For the text-containing cell, return its midpoint in [X, Y] coordinate format. 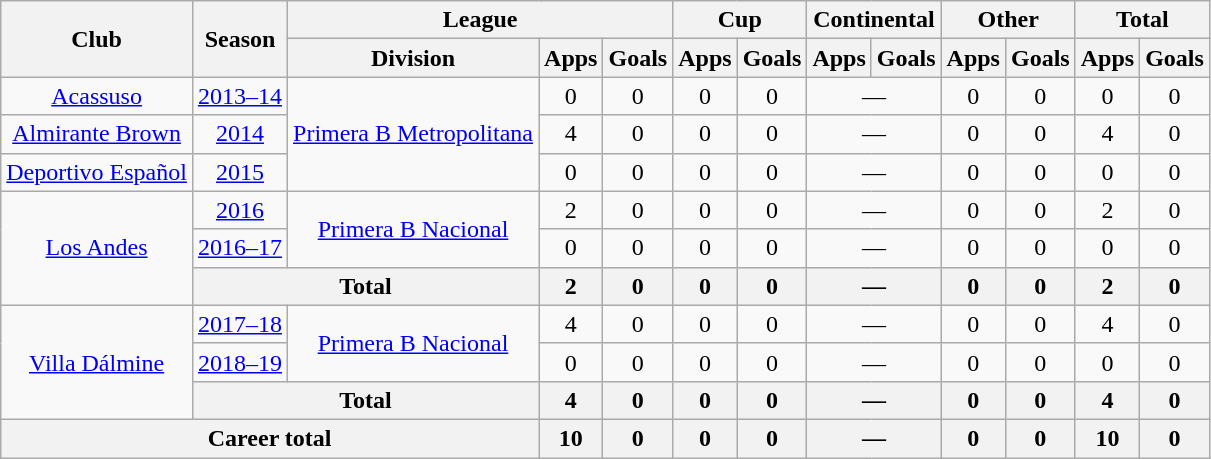
Villa Dálmine [97, 362]
2013–14 [240, 96]
Other [1008, 20]
Career total [270, 438]
Continental [874, 20]
Deportivo Español [97, 172]
Primera B Metropolitana [414, 134]
2018–19 [240, 362]
Almirante Brown [97, 134]
League [480, 20]
2015 [240, 172]
2017–18 [240, 324]
Season [240, 39]
2016–17 [240, 248]
Los Andes [97, 248]
Club [97, 39]
Division [414, 58]
Acassuso [97, 96]
2016 [240, 210]
Cup [740, 20]
2014 [240, 134]
